Determine the [X, Y] coordinate at the center of the cell enclosing the given text.  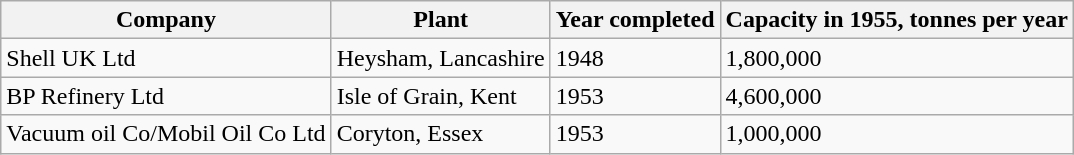
1948 [635, 58]
Vacuum oil Co/Mobil Oil Co Ltd [166, 134]
Company [166, 20]
Capacity in 1955, tonnes per year [896, 20]
Isle of Grain, Kent [440, 96]
Year completed [635, 20]
Shell UK Ltd [166, 58]
1,000,000 [896, 134]
Plant [440, 20]
4,600,000 [896, 96]
Heysham, Lancashire [440, 58]
1,800,000 [896, 58]
Coryton, Essex [440, 134]
BP Refinery Ltd [166, 96]
